Extract the [x, y] coordinate from the center of the cell holding the provided text.  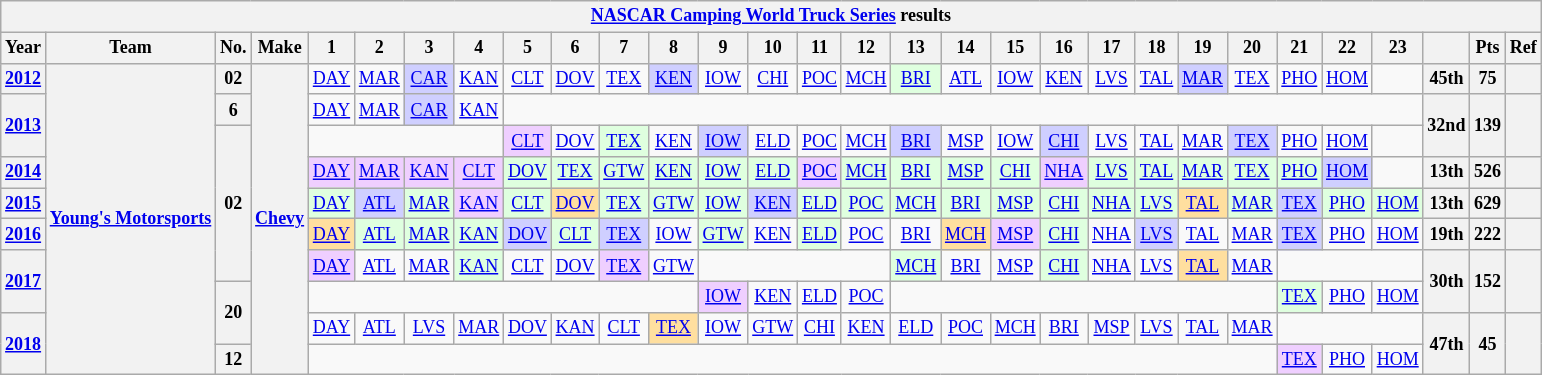
Year [24, 48]
45th [1446, 78]
Ref [1523, 48]
47th [1446, 343]
Chevy [280, 219]
13 [916, 48]
2015 [24, 204]
32nd [1446, 125]
7 [624, 48]
2018 [24, 343]
19th [1446, 234]
3 [429, 48]
629 [1488, 204]
2012 [24, 78]
Team [130, 48]
Young's Motorsports [130, 219]
21 [1300, 48]
2017 [24, 281]
9 [723, 48]
45 [1488, 343]
11 [820, 48]
17 [1112, 48]
23 [1398, 48]
2013 [24, 125]
526 [1488, 172]
75 [1488, 78]
2014 [24, 172]
2 [379, 48]
16 [1064, 48]
1 [331, 48]
19 [1203, 48]
NASCAR Camping World Truck Series results [771, 16]
Make [280, 48]
4 [479, 48]
30th [1446, 281]
222 [1488, 234]
2016 [24, 234]
14 [966, 48]
No. [234, 48]
22 [1348, 48]
139 [1488, 125]
5 [528, 48]
8 [674, 48]
152 [1488, 281]
10 [773, 48]
15 [1015, 48]
18 [1156, 48]
Pts [1488, 48]
